From the cell containing the given text, extract its center point as (x, y) coordinate. 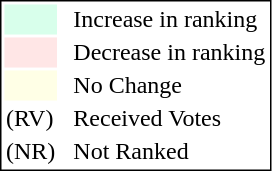
Increase in ranking (170, 19)
Received Votes (170, 119)
(NR) (30, 151)
Decrease in ranking (170, 53)
Not Ranked (170, 151)
(RV) (30, 119)
No Change (170, 85)
